Provide the [x, y] coordinate of the cell's center where the given text is located.  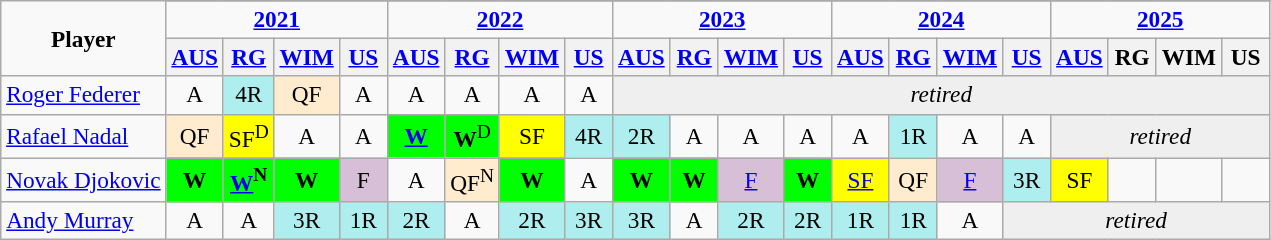
Player [84, 38]
Rafael Nadal [84, 136]
2021 [276, 19]
Novak Djokovic [84, 180]
2025 [1160, 19]
Andy Murray [84, 221]
QFN [472, 180]
Roger Federer [84, 95]
SFD [248, 136]
WN [248, 180]
2022 [500, 19]
2023 [722, 19]
WD [472, 136]
2024 [942, 19]
